Find where the given text appears and provide that cell's center as (x, y) coordinate. 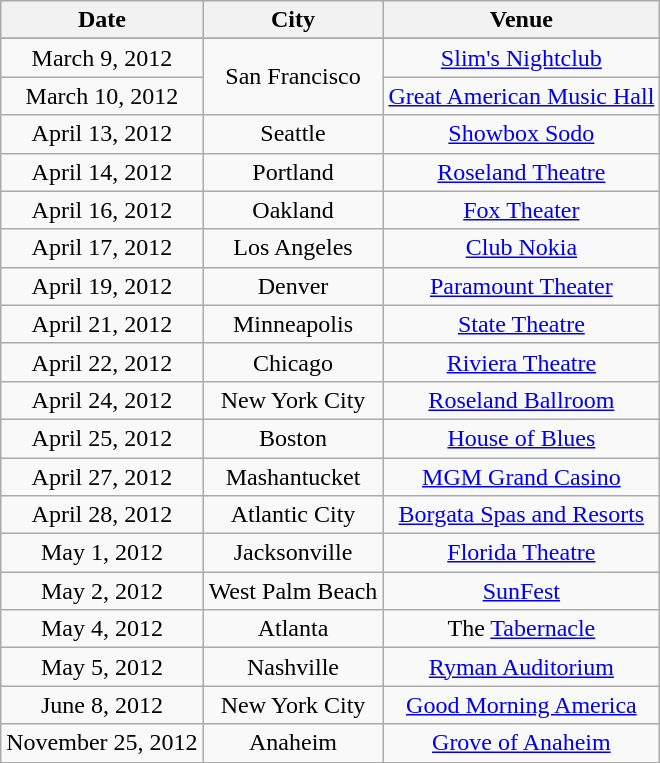
Good Morning America (522, 705)
November 25, 2012 (102, 743)
Anaheim (293, 743)
Roseland Ballroom (522, 400)
Great American Music Hall (522, 96)
MGM Grand Casino (522, 477)
Borgata Spas and Resorts (522, 515)
April 13, 2012 (102, 134)
March 10, 2012 (102, 96)
Oakland (293, 210)
Florida Theatre (522, 553)
City (293, 20)
Minneapolis (293, 324)
April 27, 2012 (102, 477)
Portland (293, 172)
West Palm Beach (293, 591)
House of Blues (522, 438)
April 19, 2012 (102, 286)
Nashville (293, 667)
Mashantucket (293, 477)
April 17, 2012 (102, 248)
Boston (293, 438)
State Theatre (522, 324)
May 2, 2012 (102, 591)
May 4, 2012 (102, 629)
San Francisco (293, 77)
Riviera Theatre (522, 362)
April 22, 2012 (102, 362)
Denver (293, 286)
May 5, 2012 (102, 667)
Chicago (293, 362)
April 24, 2012 (102, 400)
The Tabernacle (522, 629)
Atlanta (293, 629)
April 16, 2012 (102, 210)
Atlantic City (293, 515)
Jacksonville (293, 553)
Venue (522, 20)
Club Nokia (522, 248)
SunFest (522, 591)
Seattle (293, 134)
Ryman Auditorium (522, 667)
June 8, 2012 (102, 705)
Fox Theater (522, 210)
April 28, 2012 (102, 515)
Paramount Theater (522, 286)
April 21, 2012 (102, 324)
Los Angeles (293, 248)
March 9, 2012 (102, 58)
Roseland Theatre (522, 172)
Showbox Sodo (522, 134)
April 14, 2012 (102, 172)
Date (102, 20)
Grove of Anaheim (522, 743)
Slim's Nightclub (522, 58)
April 25, 2012 (102, 438)
May 1, 2012 (102, 553)
